Locate the cell with the specified text and output its (X, Y) center coordinate. 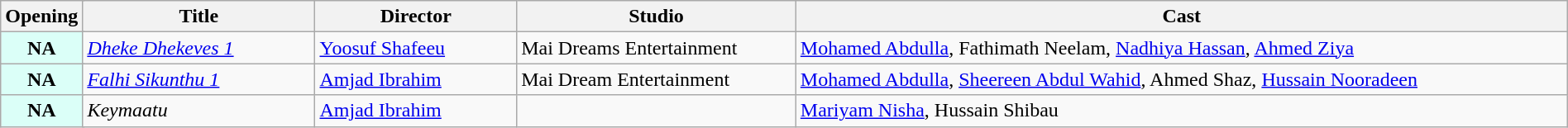
Mariyam Nisha, Hussain Shibau (1181, 111)
Mohamed Abdulla, Sheereen Abdul Wahid, Ahmed Shaz, Hussain Nooradeen (1181, 79)
Keymaatu (198, 111)
Cast (1181, 17)
Director (416, 17)
Yoosuf Shafeeu (416, 48)
Mai Dream Entertainment (657, 79)
Dheke Dhekeves 1 (198, 48)
Title (198, 17)
Mai Dreams Entertainment (657, 48)
Opening (41, 17)
Studio (657, 17)
Falhi Sikunthu 1 (198, 79)
Mohamed Abdulla, Fathimath Neelam, Nadhiya Hassan, Ahmed Ziya (1181, 48)
